Return the [X, Y] coordinate for the center point of the cell that contains the specified text.  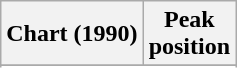
Peakposition [189, 34]
Chart (1990) [72, 34]
